Find where the given text appears and provide that cell's center as (x, y) coordinate. 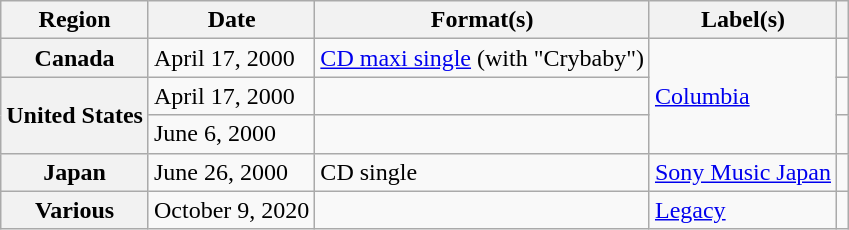
June 6, 2000 (231, 134)
United States (75, 115)
Format(s) (482, 20)
Canada (75, 58)
Label(s) (742, 20)
Region (75, 20)
Japan (75, 172)
CD maxi single (with "Crybaby") (482, 58)
Various (75, 210)
CD single (482, 172)
Date (231, 20)
Legacy (742, 210)
Columbia (742, 96)
Sony Music Japan (742, 172)
October 9, 2020 (231, 210)
June 26, 2000 (231, 172)
